Provide the (X, Y) coordinate of the cell's center where the given text is located.  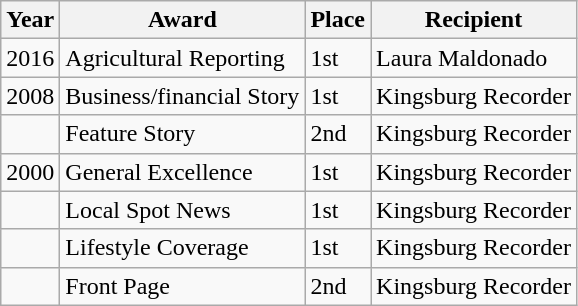
Award (182, 20)
General Excellence (182, 172)
Business/financial Story (182, 96)
Place (338, 20)
Feature Story (182, 134)
Agricultural Reporting (182, 58)
Recipient (474, 20)
Local Spot News (182, 210)
2008 (30, 96)
2016 (30, 58)
Front Page (182, 286)
Year (30, 20)
2000 (30, 172)
Laura Maldonado (474, 58)
Lifestyle Coverage (182, 248)
